Return the [x, y] coordinate for the center point of the cell that contains the specified text.  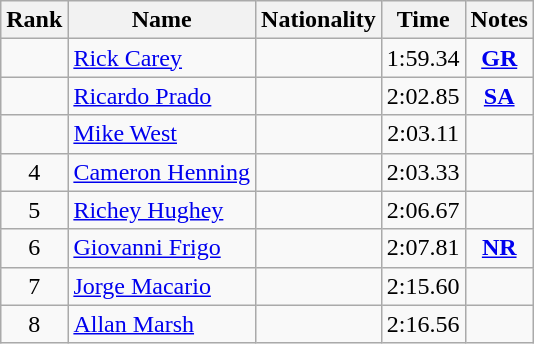
2:03.33 [423, 172]
2:07.81 [423, 248]
2:06.67 [423, 210]
Mike West [162, 134]
Notes [499, 20]
6 [34, 248]
2:02.85 [423, 96]
7 [34, 286]
1:59.34 [423, 58]
Time [423, 20]
8 [34, 324]
4 [34, 172]
Richey Hughey [162, 210]
Rank [34, 20]
Ricardo Prado [162, 96]
2:15.60 [423, 286]
5 [34, 210]
NR [499, 248]
Cameron Henning [162, 172]
SA [499, 96]
GR [499, 58]
Rick Carey [162, 58]
Name [162, 20]
2:16.56 [423, 324]
Giovanni Frigo [162, 248]
Jorge Macario [162, 286]
Nationality [319, 20]
Allan Marsh [162, 324]
2:03.11 [423, 134]
